Return (X, Y) of the center of cell containing provided text 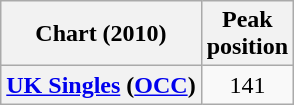
Chart (2010) (101, 34)
UK Singles (OCC) (101, 85)
Peakposition (247, 34)
141 (247, 85)
